Return (x, y) of the center of cell containing provided text 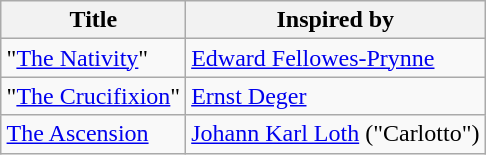
Title (94, 20)
Edward Fellowes-Prynne (336, 58)
Johann Karl Loth ("Carlotto") (336, 134)
Inspired by (336, 20)
"The Nativity" (94, 58)
The Ascension (94, 134)
"The Crucifixion" (94, 96)
Ernst Deger (336, 96)
